Locate the cell with the specified text and output its (X, Y) center coordinate. 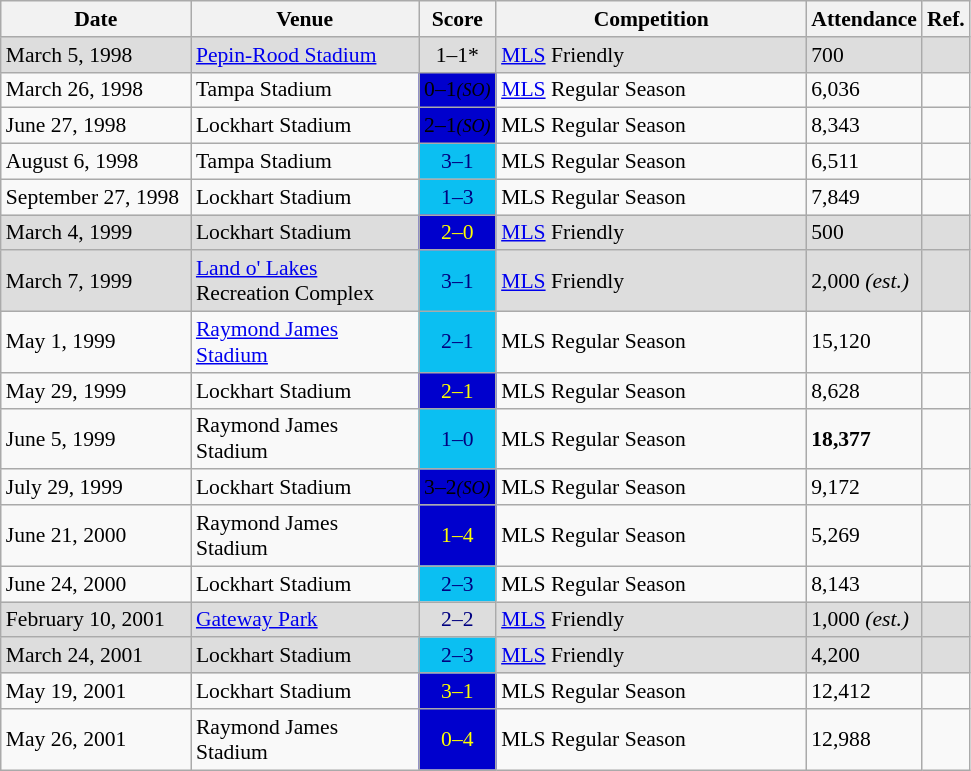
March 5, 1998 (96, 55)
June 5, 1999 (96, 438)
February 10, 2001 (96, 620)
1–1* (457, 55)
July 29, 1999 (96, 488)
Gateway Park (305, 620)
1–3 (457, 197)
1–0 (457, 438)
500 (864, 233)
Land o' Lakes Recreation Complex (305, 282)
12,988 (864, 740)
Pepin-Rood Stadium (305, 55)
Ref. (946, 19)
March 24, 2001 (96, 656)
6,036 (864, 90)
8,628 (864, 391)
March 7, 1999 (96, 282)
Competition (651, 19)
2,000 (est.) (864, 282)
Venue (305, 19)
March 4, 1999 (96, 233)
2–2 (457, 620)
Attendance (864, 19)
1,000 (est.) (864, 620)
0–4 (457, 740)
June 21, 2000 (96, 536)
8,343 (864, 126)
June 24, 2000 (96, 584)
May 19, 2001 (96, 691)
2–1(SO) (457, 126)
May 1, 1999 (96, 342)
12,412 (864, 691)
Date (96, 19)
August 6, 1998 (96, 162)
9,172 (864, 488)
7,849 (864, 197)
1–4 (457, 536)
6,511 (864, 162)
Score (457, 19)
2–0 (457, 233)
May 29, 1999 (96, 391)
0–1(SO) (457, 90)
3–2(SO) (457, 488)
September 27, 1998 (96, 197)
700 (864, 55)
15,120 (864, 342)
May 26, 2001 (96, 740)
June 27, 1998 (96, 126)
8,143 (864, 584)
March 26, 1998 (96, 90)
5,269 (864, 536)
18,377 (864, 438)
4,200 (864, 656)
